Identify which cell holds the provided text, then report its [x, y] central coordinate. 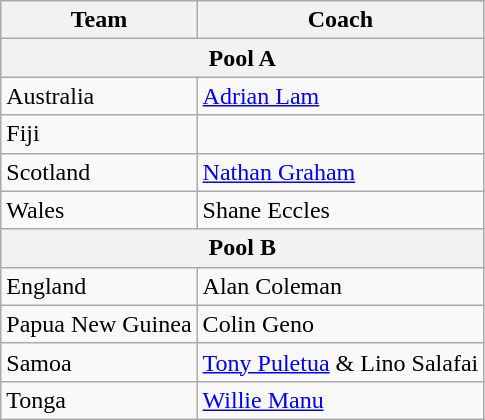
Papua New Guinea [99, 324]
Alan Coleman [340, 286]
Colin Geno [340, 324]
Fiji [99, 134]
Wales [99, 210]
Australia [99, 96]
England [99, 286]
Tony Puletua & Lino Salafai [340, 362]
Shane Eccles [340, 210]
Coach [340, 20]
Tonga [99, 400]
Scotland [99, 172]
Willie Manu [340, 400]
Nathan Graham [340, 172]
Team [99, 20]
Pool A [242, 58]
Pool B [242, 248]
Samoa [99, 362]
Adrian Lam [340, 96]
